Provide the [X, Y] coordinate of the cell's center where the given text is located.  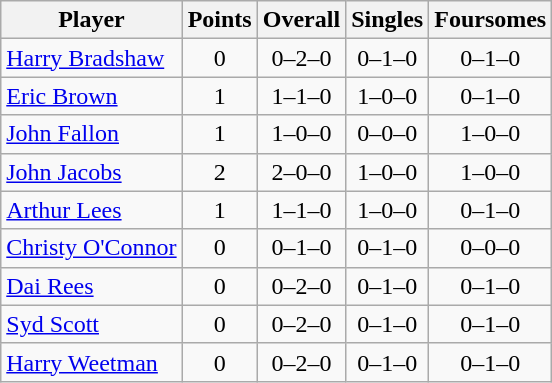
Player [92, 20]
John Jacobs [92, 172]
Foursomes [490, 20]
Singles [388, 20]
2–0–0 [301, 172]
Syd Scott [92, 324]
John Fallon [92, 134]
Harry Bradshaw [92, 58]
2 [220, 172]
Dai Rees [92, 286]
Points [220, 20]
Eric Brown [92, 96]
Christy O'Connor [92, 248]
Overall [301, 20]
Arthur Lees [92, 210]
Harry Weetman [92, 362]
